Locate the cell with the specified text and output its [x, y] center coordinate. 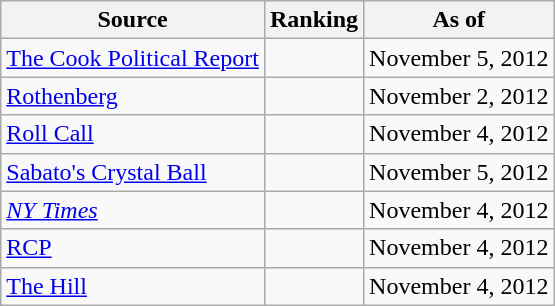
Source [133, 20]
RCP [133, 248]
Ranking [314, 20]
Roll Call [133, 134]
As of [459, 20]
NY Times [133, 210]
The Hill [133, 286]
November 2, 2012 [459, 96]
The Cook Political Report [133, 58]
Rothenberg [133, 96]
Sabato's Crystal Ball [133, 172]
